Pinpoint the cell where the given text exists, returning its (x, y) midpoint coordinate. 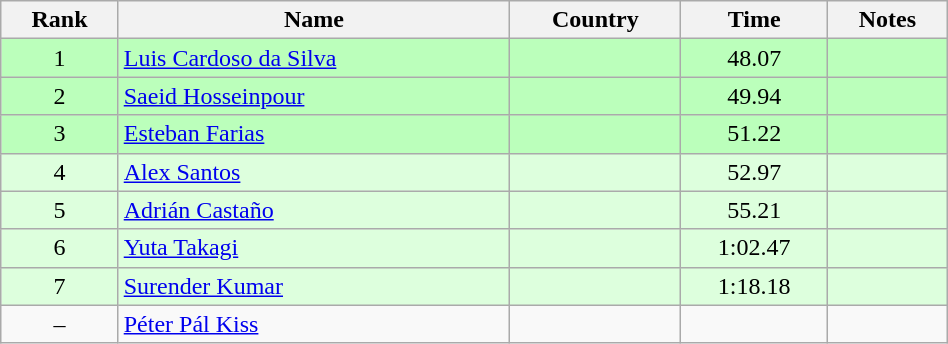
7 (60, 286)
1 (60, 58)
Country (596, 20)
5 (60, 210)
Notes (887, 20)
52.97 (754, 172)
1:18.18 (754, 286)
3 (60, 134)
2 (60, 96)
Adrián Castaño (314, 210)
– (60, 324)
Yuta Takagi (314, 248)
4 (60, 172)
Péter Pál Kiss (314, 324)
Alex Santos (314, 172)
Rank (60, 20)
Esteban Farias (314, 134)
Time (754, 20)
48.07 (754, 58)
Surender Kumar (314, 286)
51.22 (754, 134)
6 (60, 248)
1:02.47 (754, 248)
Saeid Hosseinpour (314, 96)
Luis Cardoso da Silva (314, 58)
49.94 (754, 96)
Name (314, 20)
55.21 (754, 210)
